Output the (x, y) coordinate of the center of the cell containing the given text.  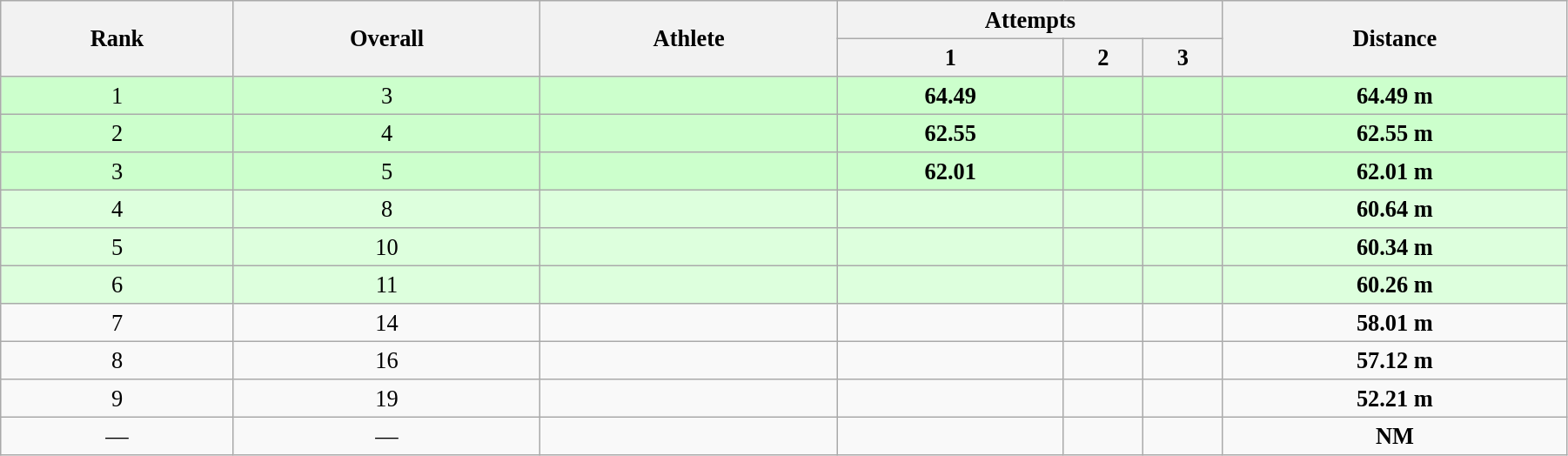
6 (117, 285)
Attempts (1030, 19)
Overall (386, 38)
60.26 m (1394, 285)
NM (1394, 436)
62.01 m (1394, 171)
62.55 (950, 133)
60.34 m (1394, 247)
64.49 (950, 95)
Rank (117, 38)
11 (386, 285)
16 (386, 360)
14 (386, 323)
60.64 m (1394, 209)
7 (117, 323)
10 (386, 247)
57.12 m (1394, 360)
64.49 m (1394, 95)
Athlete (689, 38)
9 (117, 399)
58.01 m (1394, 323)
62.01 (950, 171)
Distance (1394, 38)
62.55 m (1394, 133)
52.21 m (1394, 399)
19 (386, 399)
